Pinpoint the cell where the given text exists, returning its (x, y) midpoint coordinate. 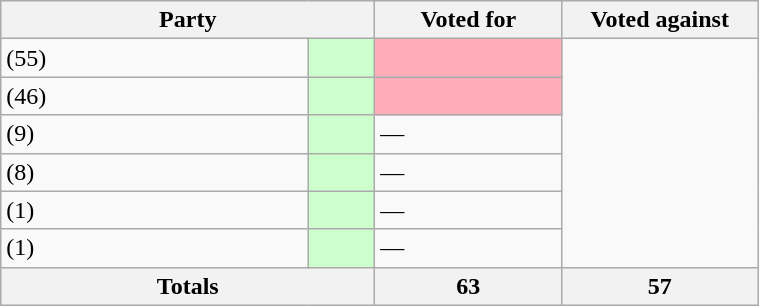
(8) (154, 172)
Voted against (660, 20)
(9) (154, 134)
57 (660, 286)
(46) (154, 96)
Totals (188, 286)
Voted for (468, 20)
(55) (154, 58)
63 (468, 286)
Party (188, 20)
